Scan for the cell matching the given text and deliver its [x, y] coordinate at center. 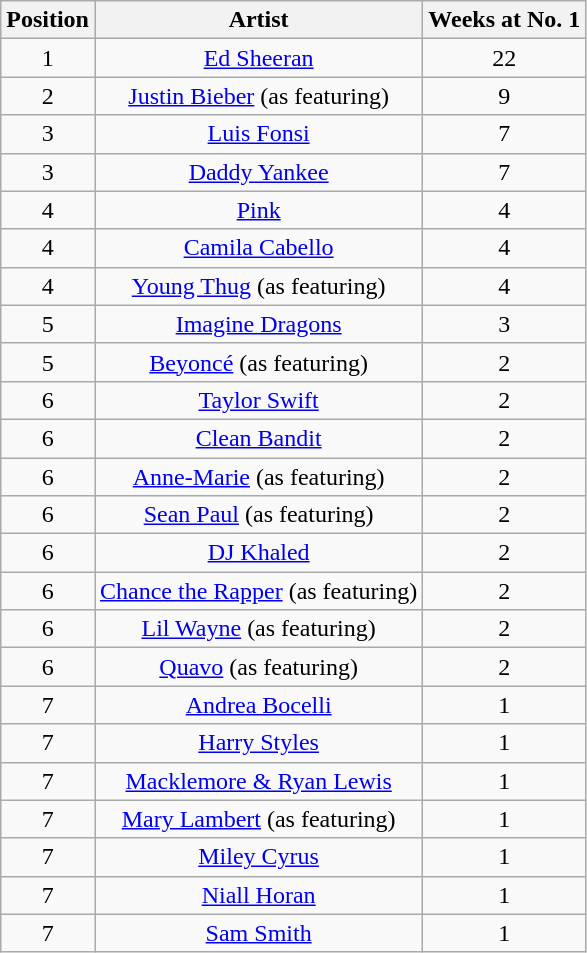
22 [504, 58]
Sean Paul (as featuring) [258, 515]
Imagine Dragons [258, 324]
Lil Wayne (as featuring) [258, 629]
Andrea Bocelli [258, 705]
Camila Cabello [258, 248]
Pink [258, 210]
Weeks at No. 1 [504, 20]
DJ Khaled [258, 553]
Young Thug (as featuring) [258, 286]
Beyoncé (as featuring) [258, 362]
Macklemore & Ryan Lewis [258, 781]
Mary Lambert (as featuring) [258, 819]
Justin Bieber (as featuring) [258, 96]
Harry Styles [258, 743]
Quavo (as featuring) [258, 667]
9 [504, 96]
Ed Sheeran [258, 58]
Taylor Swift [258, 400]
Niall Horan [258, 895]
Position [48, 20]
Miley Cyrus [258, 857]
Chance the Rapper (as featuring) [258, 591]
Daddy Yankee [258, 172]
Luis Fonsi [258, 134]
Clean Bandit [258, 438]
Artist [258, 20]
Sam Smith [258, 933]
Anne-Marie (as featuring) [258, 477]
